Output the [X, Y] coordinate of the center of the cell containing the given text.  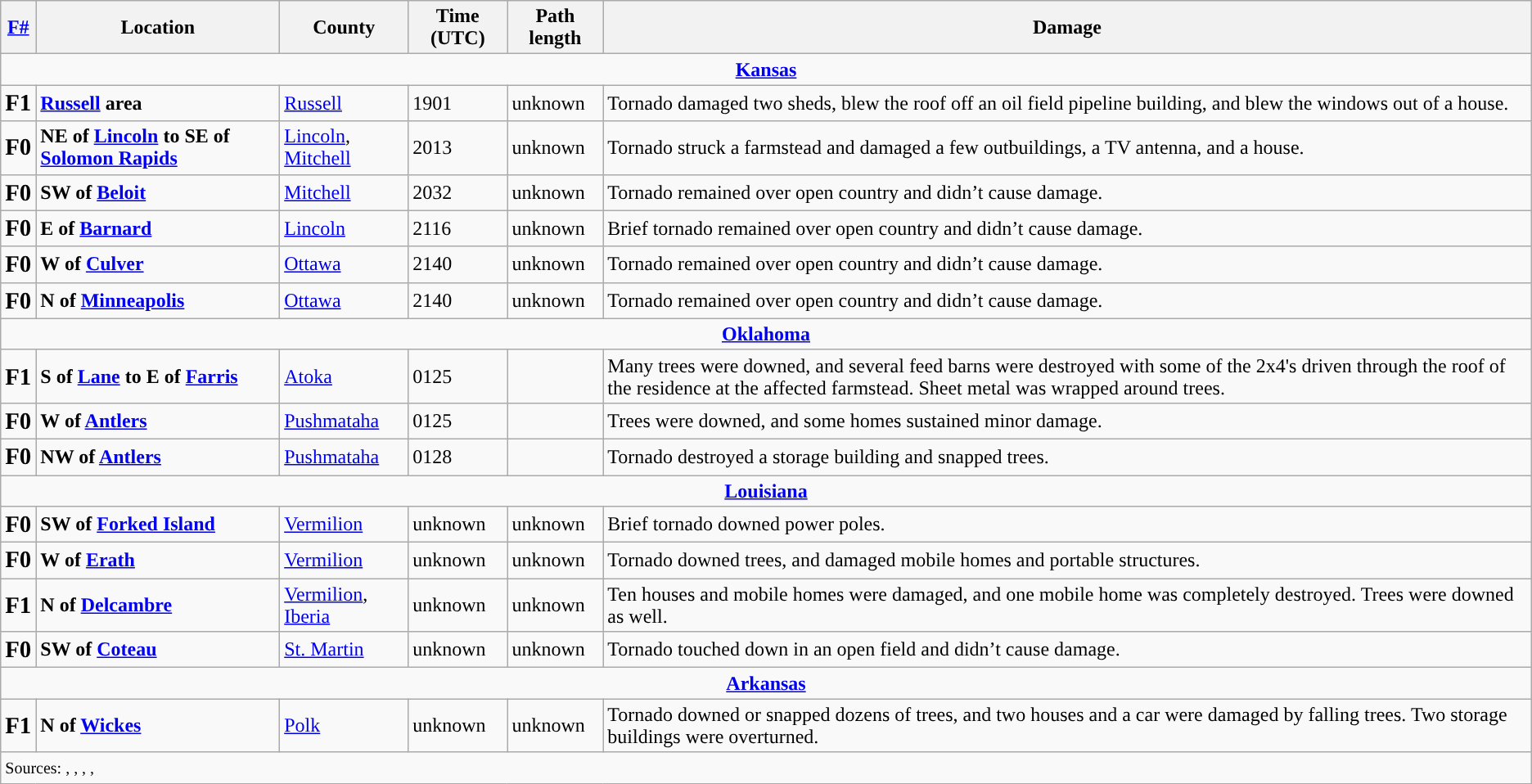
F# [18, 28]
SW of Coteau [158, 650]
Tornado downed or snapped dozens of trees, and two houses and a car were damaged by falling trees. Two storage buildings were overturned. [1067, 725]
2116 [458, 228]
0128 [458, 457]
Trees were downed, and some homes sustained minor damage. [1067, 421]
Tornado destroyed a storage building and snapped trees. [1067, 457]
NW of Antlers [158, 457]
N of Delcambre [158, 606]
SW of Forked Island [158, 525]
W of Culver [158, 264]
Oklahoma [766, 334]
Damage [1067, 28]
Tornado downed trees, and damaged mobile homes and portable structures. [1067, 561]
Polk [344, 725]
Path length [555, 28]
Mitchell [344, 192]
N of Minneapolis [158, 300]
Location [158, 28]
Ten houses and mobile homes were damaged, and one mobile home was completely destroyed. Trees were downed as well. [1067, 606]
Tornado damaged two sheds, blew the roof off an oil field pipeline building, and blew the windows out of a house. [1067, 103]
Brief tornado downed power poles. [1067, 525]
NE of Lincoln to SE of Solomon Rapids [158, 147]
Russell [344, 103]
Arkansas [766, 683]
Atoka [344, 376]
Time (UTC) [458, 28]
SW of Beloit [158, 192]
Kansas [766, 70]
Lincoln, Mitchell [344, 147]
S of Lane to E of Farris [158, 376]
Vermilion, Iberia [344, 606]
E of Barnard [158, 228]
W of Antlers [158, 421]
County [344, 28]
Louisiana [766, 490]
Sources: , , , , [766, 768]
Russell area [158, 103]
Brief tornado remained over open country and didn’t cause damage. [1067, 228]
Tornado struck a farmstead and damaged a few outbuildings, a TV antenna, and a house. [1067, 147]
2032 [458, 192]
Tornado touched down in an open field and didn’t cause damage. [1067, 650]
St. Martin [344, 650]
1901 [458, 103]
N of Wickes [158, 725]
2013 [458, 147]
Lincoln [344, 228]
W of Erath [158, 561]
